Scan for the cell matching the given text and deliver its [X, Y] coordinate at center. 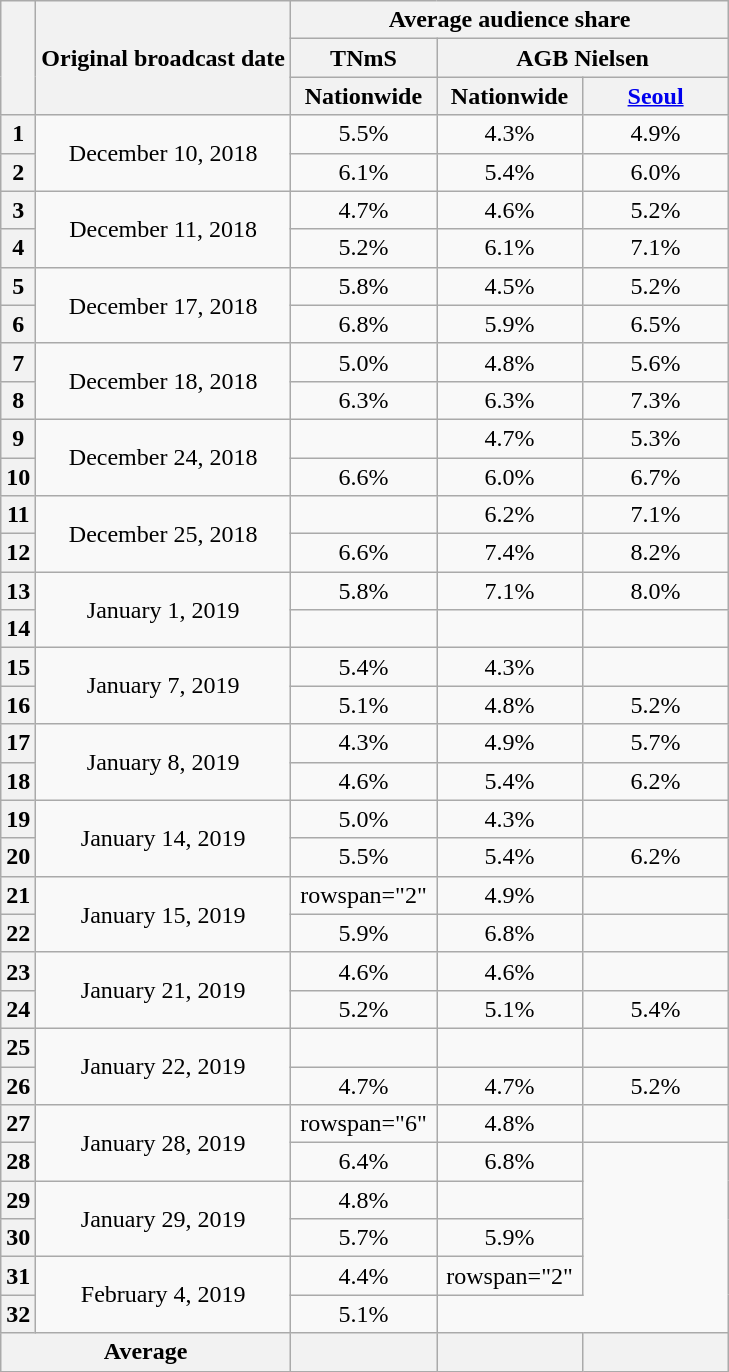
January 22, 2019 [164, 1066]
4.4% [363, 1276]
22 [18, 933]
8 [18, 400]
12 [18, 553]
32 [18, 1314]
December 18, 2018 [164, 381]
February 4, 2019 [164, 1295]
15 [18, 667]
19 [18, 819]
20 [18, 857]
11 [18, 515]
AGB Nielsen [582, 58]
January 29, 2019 [164, 1219]
26 [18, 1085]
27 [18, 1124]
9 [18, 438]
16 [18, 705]
4 [18, 248]
December 10, 2018 [164, 153]
6.4% [363, 1162]
18 [18, 781]
December 25, 2018 [164, 534]
8.0% [656, 591]
January 1, 2019 [164, 610]
January 28, 2019 [164, 1143]
Original broadcast date [164, 58]
January 7, 2019 [164, 686]
6.7% [656, 477]
January 21, 2019 [164, 990]
rowspan="6" [363, 1124]
7 [18, 362]
10 [18, 477]
28 [18, 1162]
Average [146, 1352]
Average audience share [509, 20]
23 [18, 971]
29 [18, 1200]
Seoul [656, 96]
January 14, 2019 [164, 838]
5 [18, 286]
1 [18, 134]
30 [18, 1238]
17 [18, 743]
6.5% [656, 324]
TNmS [363, 58]
13 [18, 591]
5.3% [656, 438]
January 8, 2019 [164, 762]
January 15, 2019 [164, 914]
2 [18, 172]
14 [18, 629]
7.4% [509, 553]
21 [18, 895]
24 [18, 1009]
8.2% [656, 553]
December 11, 2018 [164, 229]
4.5% [509, 286]
December 17, 2018 [164, 305]
25 [18, 1047]
3 [18, 210]
5.6% [656, 362]
7.3% [656, 400]
6 [18, 324]
December 24, 2018 [164, 457]
31 [18, 1276]
